Provide the [X, Y] coordinate of the cell's center where the given text is located.  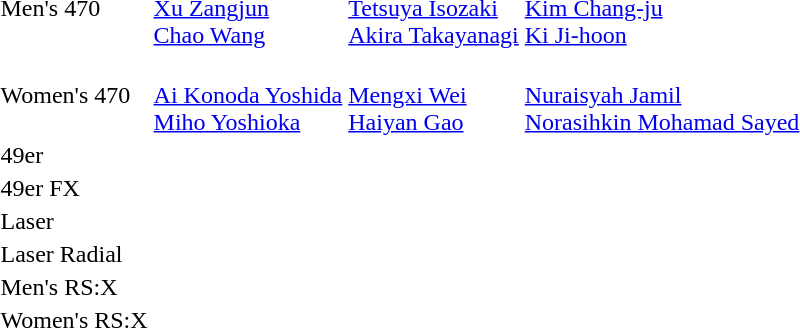
Mengxi WeiHaiyan Gao [434, 95]
Ai Konoda YoshidaMiho Yoshioka [248, 95]
